Find where the given text appears and provide that cell's center as (X, Y) coordinate. 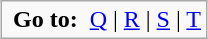
Go to: Q | R | S | T (104, 20)
